Return the [X, Y] coordinate for the center point of the cell that contains the specified text.  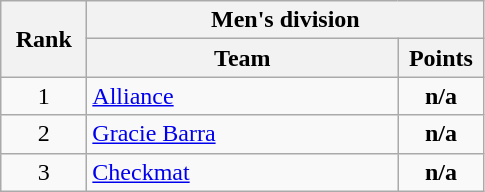
Gracie Barra [242, 134]
Points [441, 58]
Alliance [242, 96]
Checkmat [242, 172]
Men's division [286, 20]
1 [44, 96]
3 [44, 172]
2 [44, 134]
Rank [44, 39]
Team [242, 58]
